Locate the cell with the specified text and output its [X, Y] center coordinate. 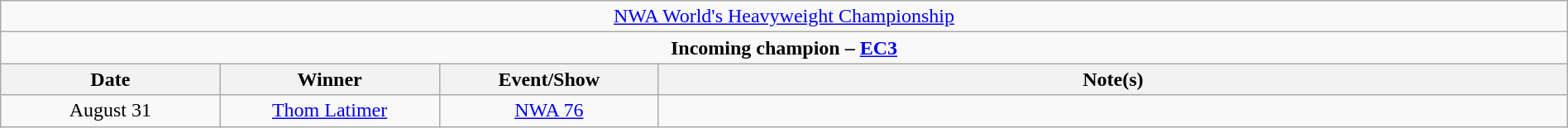
Winner [329, 79]
NWA World's Heavyweight Championship [784, 17]
NWA 76 [549, 111]
August 31 [111, 111]
Thom Latimer [329, 111]
Note(s) [1113, 79]
Incoming champion – EC3 [784, 48]
Date [111, 79]
Event/Show [549, 79]
